Identify which cell holds the provided text, then report its (X, Y) central coordinate. 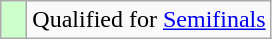
Qualified for Semifinals (149, 20)
